Scan for the cell matching the given text and deliver its (X, Y) coordinate at center. 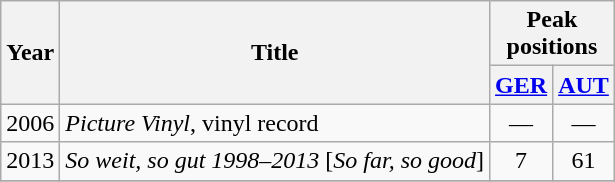
Peak positions (552, 34)
61 (584, 161)
So weit, so gut 1998–2013 [So far, so good] (275, 161)
GER (522, 85)
AUT (584, 85)
2006 (30, 123)
7 (522, 161)
Picture Vinyl, vinyl record (275, 123)
Year (30, 52)
2013 (30, 161)
Title (275, 52)
